Provide the (X, Y) coordinate of the cell's center where the given text is located.  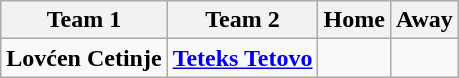
Away (424, 20)
Lovćen Cetinje (84, 58)
Team 2 (242, 20)
Teteks Tetovo (242, 58)
Team 1 (84, 20)
Home (354, 20)
